Locate the cell with the specified text and output its (X, Y) center coordinate. 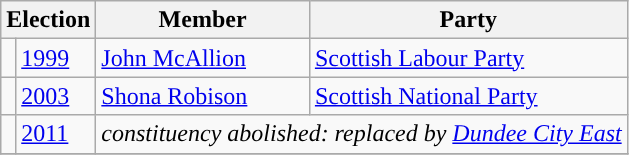
Scottish National Party (468, 96)
Election (48, 20)
1999 (56, 58)
John McAllion (203, 58)
constituency abolished: replaced by Dundee City East (362, 134)
Scottish Labour Party (468, 58)
Member (203, 20)
2011 (56, 134)
2003 (56, 96)
Party (468, 20)
Shona Robison (203, 96)
